From the cell containing the given text, extract its center point as (X, Y) coordinate. 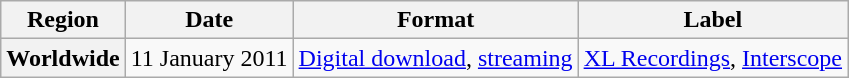
Label (712, 20)
Region (63, 20)
Date (209, 20)
Digital download, streaming (436, 58)
Format (436, 20)
XL Recordings, Interscope (712, 58)
Worldwide (63, 58)
11 January 2011 (209, 58)
